Determine the (x, y) coordinate at the center of the cell enclosing the given text.  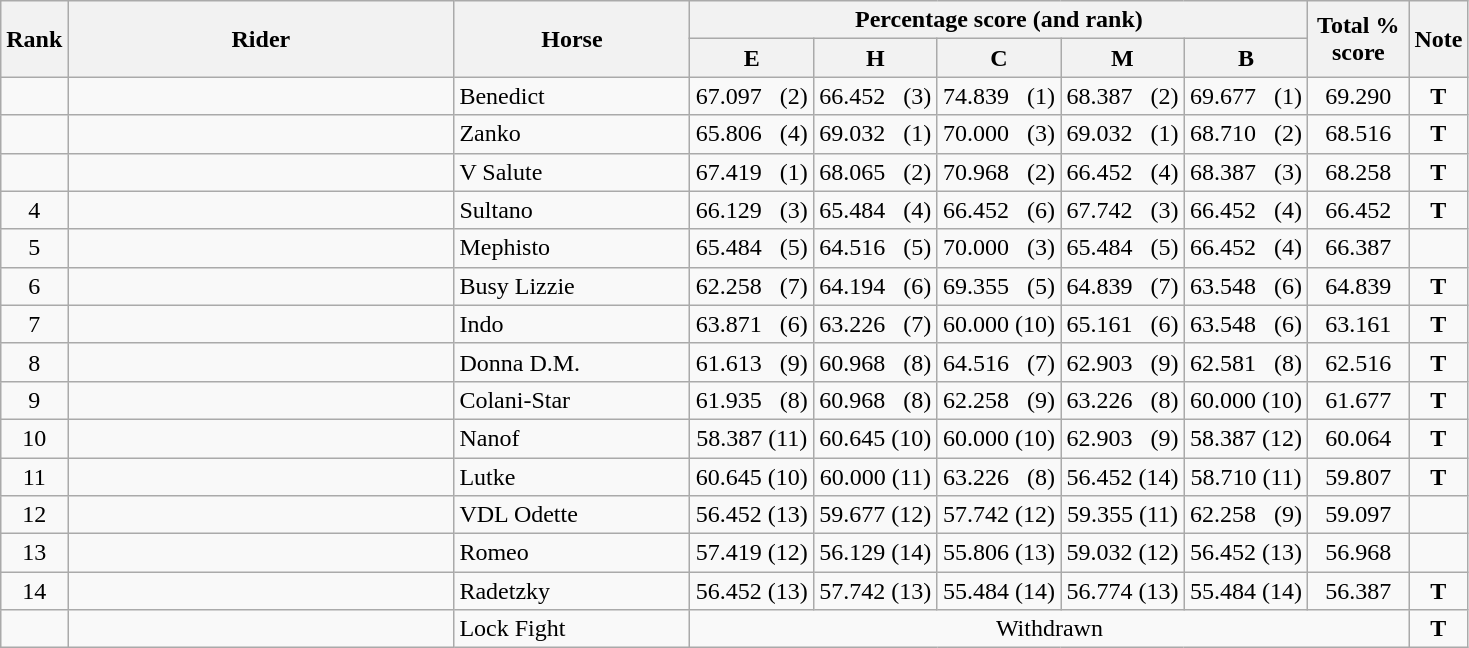
V Salute (572, 172)
56.452 (14) (1123, 477)
14 (34, 591)
Withdrawn (1050, 629)
62.258 (7) (752, 286)
57.419 (12) (752, 553)
56.968 (1358, 553)
60.000 (11) (876, 477)
Note (1438, 39)
Romeo (572, 553)
69.290 (1358, 96)
58.387 (12) (1246, 438)
63.161 (1358, 324)
Mephisto (572, 248)
10 (34, 438)
56.774 (13) (1123, 591)
55.806 (13) (999, 553)
64.516 (5) (876, 248)
65.806 (4) (752, 134)
Nanof (572, 438)
66.452 (3) (876, 96)
67.742 (3) (1123, 210)
61.613 (9) (752, 362)
M (1123, 58)
62.516 (1358, 362)
59.355 (11) (1123, 515)
68.387 (2) (1123, 96)
56.129 (14) (876, 553)
68.065 (2) (876, 172)
56.387 (1358, 591)
68.258 (1358, 172)
Benedict (572, 96)
67.419 (1) (752, 172)
Lutke (572, 477)
67.097 (2) (752, 96)
B (1246, 58)
66.387 (1358, 248)
59.807 (1358, 477)
57.742 (13) (876, 591)
13 (34, 553)
Rider (261, 39)
Indo (572, 324)
5 (34, 248)
69.355 (5) (999, 286)
Rank (34, 39)
Colani-Star (572, 400)
59.032 (12) (1123, 553)
69.677 (1) (1246, 96)
74.839 (1) (999, 96)
59.097 (1358, 515)
Busy Lizzie (572, 286)
Sultano (572, 210)
Total % score (1358, 39)
61.677 (1358, 400)
68.516 (1358, 134)
Zanko (572, 134)
57.742 (12) (999, 515)
8 (34, 362)
63.871 (6) (752, 324)
64.194 (6) (876, 286)
68.387 (3) (1246, 172)
64.839 (7) (1123, 286)
VDL Odette (572, 515)
60.064 (1358, 438)
62.581 (8) (1246, 362)
H (876, 58)
65.161 (6) (1123, 324)
61.935 (8) (752, 400)
C (999, 58)
E (752, 58)
63.226 (7) (876, 324)
65.484 (4) (876, 210)
66.452 (1358, 210)
Horse (572, 39)
68.710 (2) (1246, 134)
58.710 (11) (1246, 477)
Radetzky (572, 591)
9 (34, 400)
11 (34, 477)
Lock Fight (572, 629)
64.839 (1358, 286)
66.452 (6) (999, 210)
64.516 (7) (999, 362)
6 (34, 286)
59.677 (12) (876, 515)
66.129 (3) (752, 210)
Percentage score (and rank) (999, 20)
Donna D.M. (572, 362)
58.387 (11) (752, 438)
4 (34, 210)
12 (34, 515)
7 (34, 324)
70.968 (2) (999, 172)
